For the text-containing cell, return its midpoint in [x, y] coordinate format. 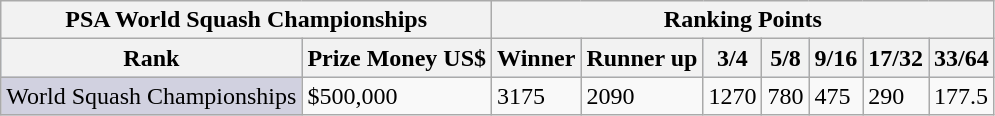
Winner [536, 58]
33/64 [961, 58]
3/4 [732, 58]
PSA World Squash Championships [246, 20]
World Squash Championships [152, 96]
2090 [642, 96]
$500,000 [397, 96]
Prize Money US$ [397, 58]
1270 [732, 96]
177.5 [961, 96]
Ranking Points [744, 20]
5/8 [786, 58]
9/16 [836, 58]
Runner up [642, 58]
17/32 [896, 58]
Rank [152, 58]
475 [836, 96]
290 [896, 96]
3175 [536, 96]
780 [786, 96]
